Pinpoint the cell where the given text exists, returning its [X, Y] midpoint coordinate. 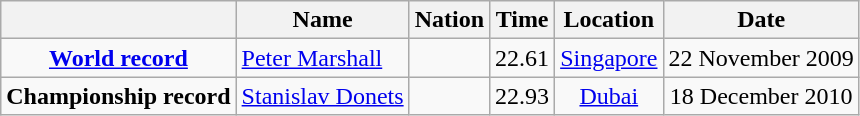
22 November 2009 [761, 58]
Time [522, 20]
World record [118, 58]
Stanislav Donets [322, 96]
Nation [449, 20]
Championship record [118, 96]
Singapore [609, 58]
22.61 [522, 58]
Dubai [609, 96]
Date [761, 20]
18 December 2010 [761, 96]
Location [609, 20]
Name [322, 20]
Peter Marshall [322, 58]
22.93 [522, 96]
